Detect which cell encompasses the target text, then output its (x, y) center coordinate. 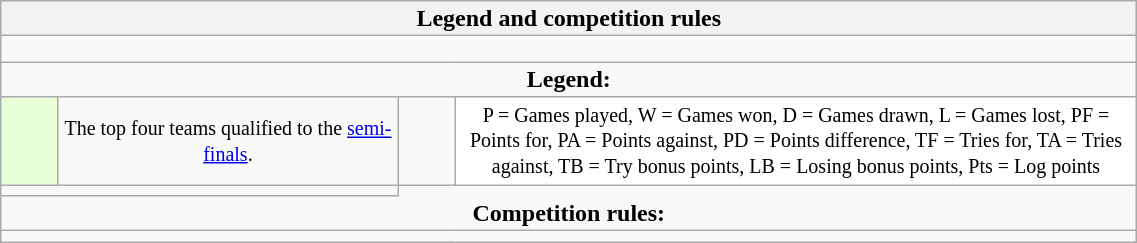
The top four teams qualified to the semi-finals. (228, 141)
Legend: (569, 80)
Legend and competition rules (569, 18)
Competition rules: (569, 214)
